From the cell containing the given text, extract its center point as (x, y) coordinate. 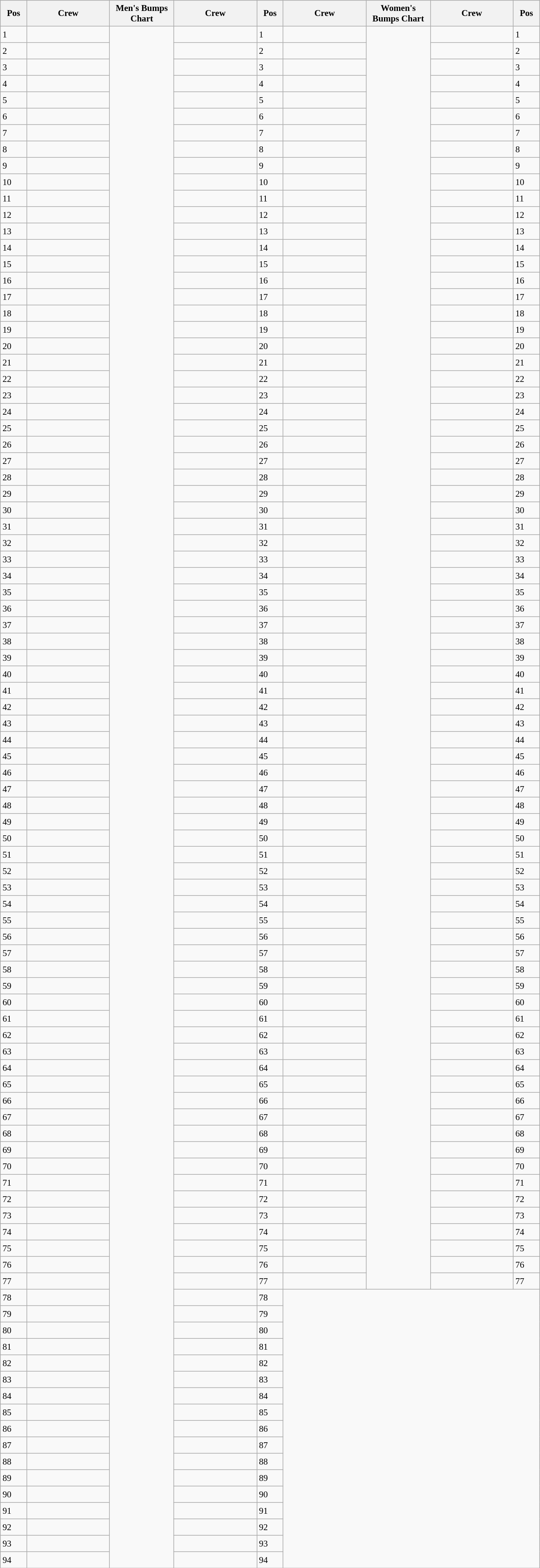
Men's Bumps Chart (142, 13)
Women's Bumps Chart (398, 13)
